Provide the [x, y] coordinate of the cell's center where the given text is located.  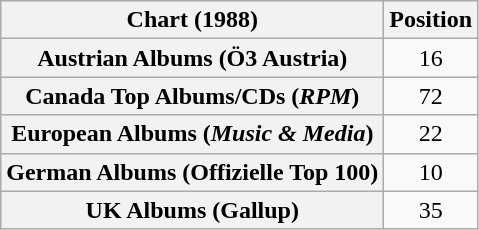
Austrian Albums (Ö3 Austria) [192, 58]
Position [431, 20]
72 [431, 96]
Chart (1988) [192, 20]
European Albums (Music & Media) [192, 134]
35 [431, 210]
10 [431, 172]
German Albums (Offizielle Top 100) [192, 172]
16 [431, 58]
Canada Top Albums/CDs (RPM) [192, 96]
UK Albums (Gallup) [192, 210]
22 [431, 134]
